Capture the cell that displays the provided text and extract its (X, Y) central coordinate. 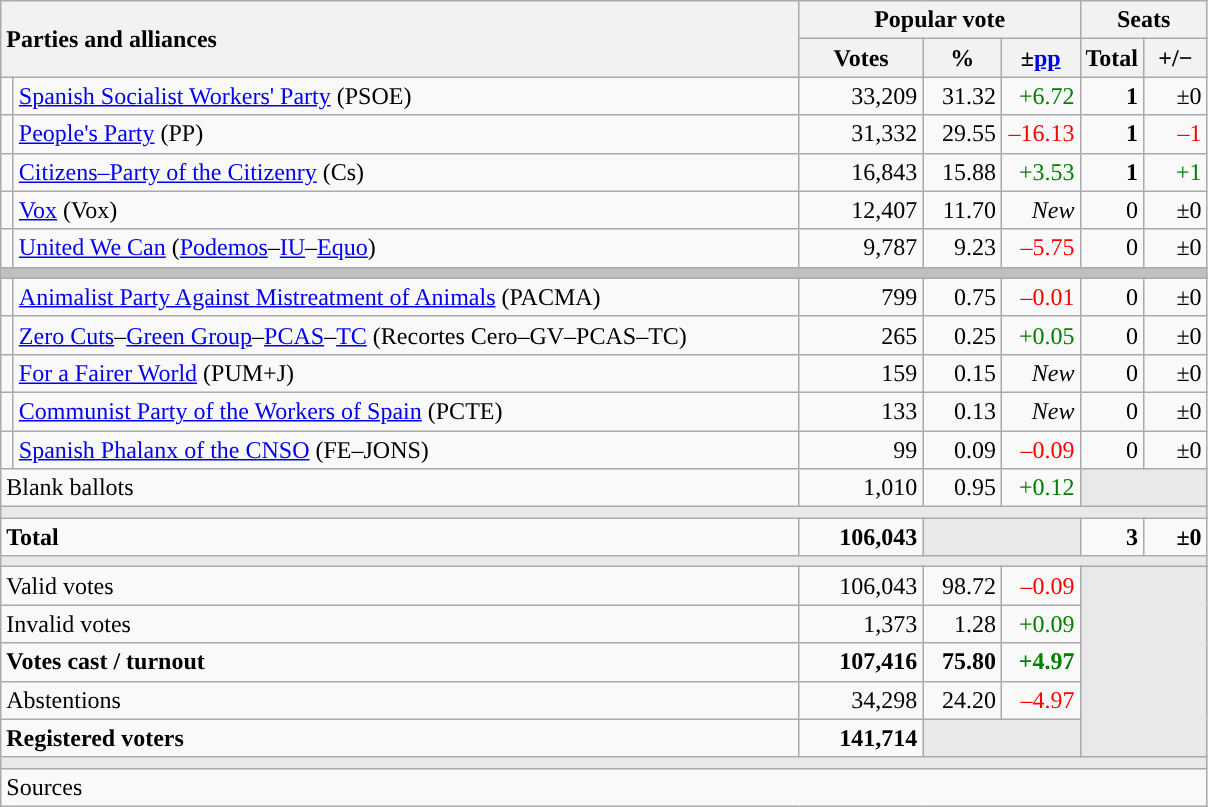
0.09 (962, 449)
0.95 (962, 488)
31,332 (861, 134)
Parties and alliances (400, 39)
+0.12 (1040, 488)
–5.75 (1040, 248)
–1 (1176, 134)
98.72 (962, 586)
Zero Cuts–Green Group–PCAS–TC (Recortes Cero–GV–PCAS–TC) (406, 335)
Spanish Phalanx of the CNSO (FE–JONS) (406, 449)
Vox (Vox) (406, 210)
People's Party (PP) (406, 134)
0.13 (962, 411)
16,843 (861, 172)
+4.97 (1040, 662)
+3.53 (1040, 172)
Popular vote (940, 20)
0.75 (962, 297)
Seats (1144, 20)
33,209 (861, 96)
75.80 (962, 662)
Invalid votes (400, 624)
799 (861, 297)
±pp (1040, 58)
Communist Party of the Workers of Spain (PCTE) (406, 411)
Animalist Party Against Mistreatment of Animals (PACMA) (406, 297)
% (962, 58)
0.15 (962, 373)
–16.13 (1040, 134)
159 (861, 373)
9,787 (861, 248)
15.88 (962, 172)
+6.72 (1040, 96)
265 (861, 335)
Valid votes (400, 586)
+/− (1176, 58)
United We Can (Podemos–IU–Equo) (406, 248)
For a Fairer World (PUM+J) (406, 373)
1,010 (861, 488)
24.20 (962, 700)
Spanish Socialist Workers' Party (PSOE) (406, 96)
Sources (604, 787)
99 (861, 449)
Votes cast / turnout (400, 662)
Votes (861, 58)
+0.05 (1040, 335)
31.32 (962, 96)
Blank ballots (400, 488)
+1 (1176, 172)
29.55 (962, 134)
Abstentions (400, 700)
34,298 (861, 700)
0.25 (962, 335)
9.23 (962, 248)
1,373 (861, 624)
–4.97 (1040, 700)
–0.01 (1040, 297)
107,416 (861, 662)
141,714 (861, 738)
133 (861, 411)
1.28 (962, 624)
Citizens–Party of the Citizenry (Cs) (406, 172)
11.70 (962, 210)
3 (1112, 537)
+0.09 (1040, 624)
Registered voters (400, 738)
12,407 (861, 210)
